Find where the given text appears and provide that cell's center as [x, y] coordinate. 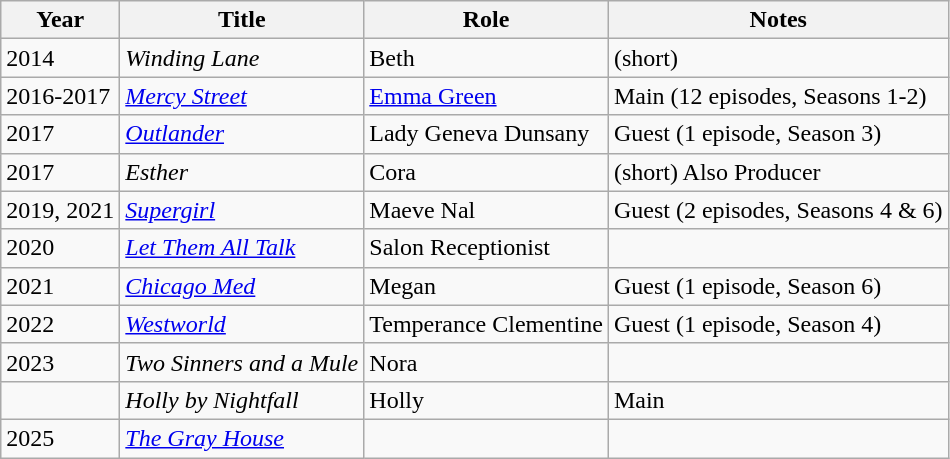
Nora [486, 362]
2014 [60, 58]
Two Sinners and a Mule [242, 362]
Chicago Med [242, 286]
Holly by Nightfall [242, 400]
Salon Receptionist [486, 248]
Esther [242, 172]
Supergirl [242, 210]
Cora [486, 172]
2021 [60, 286]
Notes [778, 20]
(short) [778, 58]
Guest (1 episode, Season 3) [778, 134]
Guest (1 episode, Season 6) [778, 286]
2019, 2021 [60, 210]
Main (12 episodes, Seasons 1-2) [778, 96]
Role [486, 20]
Main [778, 400]
Holly [486, 400]
Let Them All Talk [242, 248]
(short) Also Producer [778, 172]
Guest (2 episodes, Seasons 4 & 6) [778, 210]
The Gray House [242, 438]
Mercy Street [242, 96]
Temperance Clementine [486, 324]
Guest (1 episode, Season 4) [778, 324]
Lady Geneva Dunsany [486, 134]
Megan [486, 286]
2022 [60, 324]
2025 [60, 438]
Maeve Nal [486, 210]
Year [60, 20]
Emma Green [486, 96]
2016-2017 [60, 96]
Beth [486, 58]
2020 [60, 248]
Title [242, 20]
2023 [60, 362]
Westworld [242, 324]
Winding Lane [242, 58]
Outlander [242, 134]
